Return (X, Y) of the center of cell containing provided text 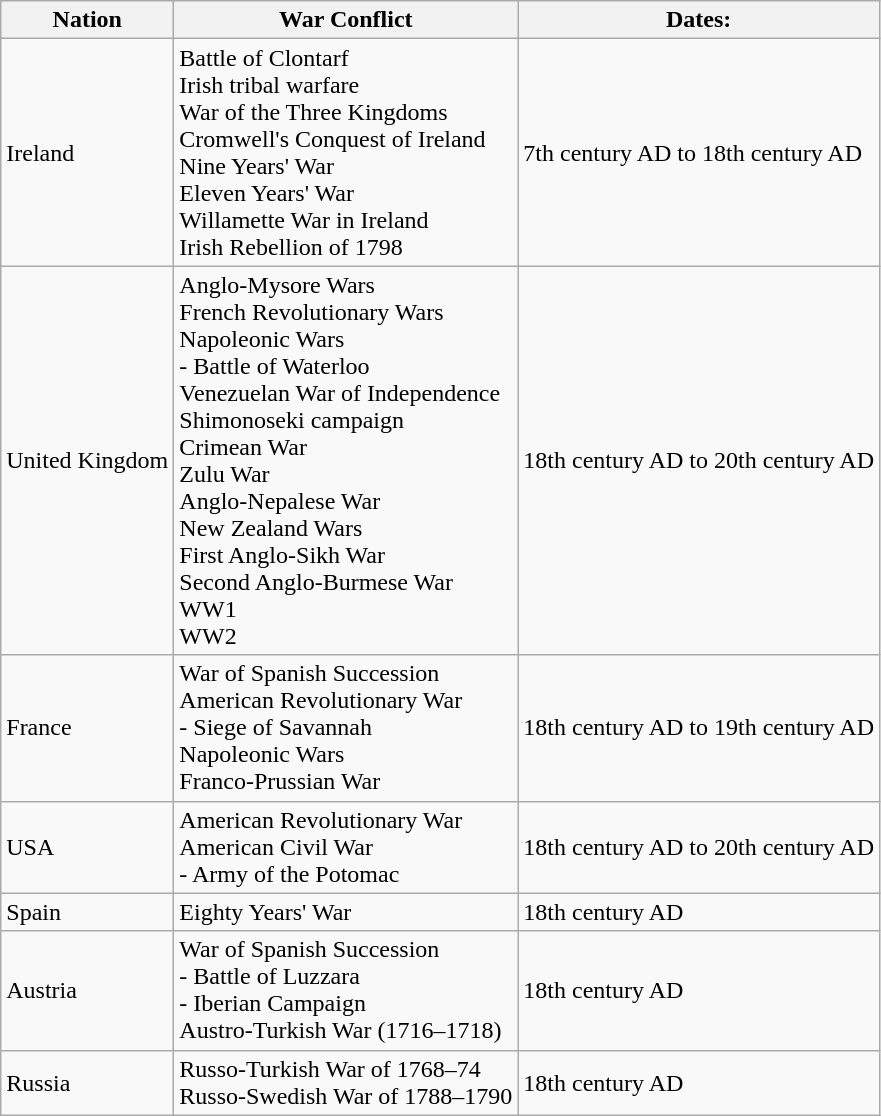
Austria (88, 990)
Ireland (88, 152)
United Kingdom (88, 460)
Spain (88, 912)
Nation (88, 20)
War of Spanish SuccessionAmerican Revolutionary War- Siege of SavannahNapoleonic WarsFranco-Prussian War (346, 728)
France (88, 728)
Eighty Years' War (346, 912)
War of Spanish Succession- Battle of Luzzara- Iberian CampaignAustro-Turkish War (1716–1718) (346, 990)
War Conflict (346, 20)
Dates: (699, 20)
American Revolutionary WarAmerican Civil War- Army of the Potomac (346, 847)
Russo-Turkish War of 1768–74Russo-Swedish War of 1788–1790 (346, 1082)
Russia (88, 1082)
18th century AD to 19th century AD (699, 728)
7th century AD to 18th century AD (699, 152)
USA (88, 847)
